Return the [x, y] coordinate for the center point of the cell that contains the specified text.  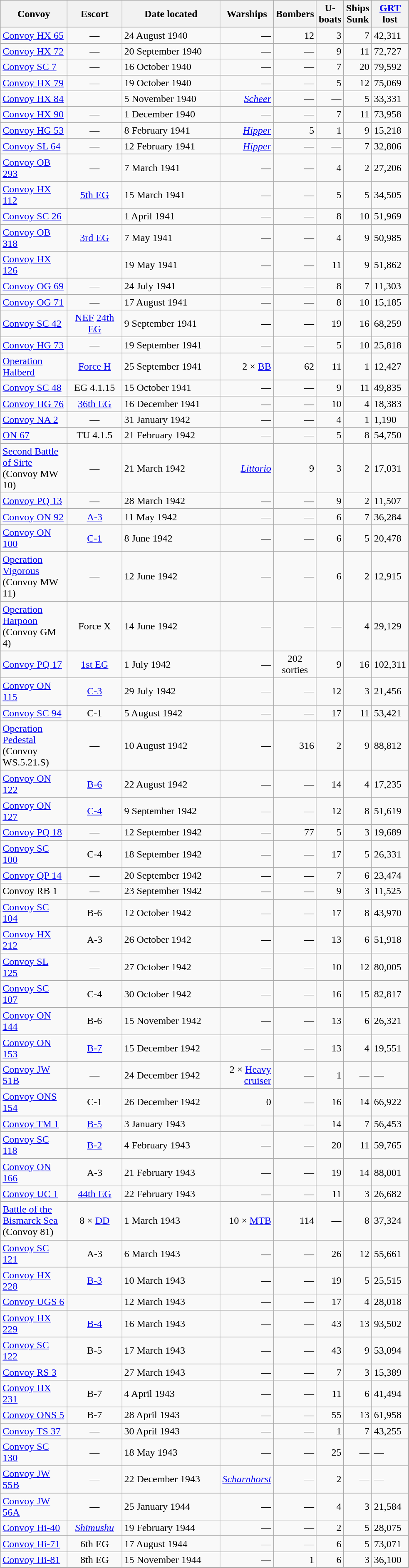
1 July 1942 [171, 664]
21,584 [390, 1507]
51,969 [390, 216]
61,958 [390, 1415]
28 March 1942 [171, 501]
Convoy SC 104 [34, 912]
Convoy JW 56A [34, 1507]
Convoy SC 7 [34, 67]
15 November 1944 [171, 1560]
17 August 1944 [171, 1544]
C-3 [95, 692]
32,806 [390, 146]
15 March 1941 [171, 195]
Operation Harpoon (Convoy GM 4) [34, 626]
NEF 24th EG [95, 324]
15 October 1941 [171, 388]
36,284 [390, 517]
6 March 1943 [171, 1254]
26 [330, 1254]
49,835 [390, 388]
9 September 1942 [171, 811]
Convoy HG 73 [34, 345]
8 × DD [95, 1221]
Date located [171, 14]
88,812 [390, 746]
10 × MTB [247, 1221]
19,689 [390, 832]
43,970 [390, 912]
12 March 1943 [171, 1302]
16 October 1940 [171, 67]
17 August 1941 [171, 302]
B-4 [95, 1324]
73,071 [390, 1544]
Convoy SC 107 [34, 994]
43,255 [390, 1431]
Convoy ON 127 [34, 811]
33,331 [390, 99]
15,185 [390, 302]
Convoy JW 55B [34, 1479]
12 June 1942 [171, 576]
12,915 [390, 576]
77 [295, 832]
Convoy HX 228 [34, 1280]
26,331 [390, 854]
Convoy HX 79 [34, 83]
Convoy HG 76 [34, 404]
Scharnhorst [247, 1479]
Convoy SL 64 [34, 146]
14 June 1942 [171, 626]
31 January 1942 [171, 420]
Warships [247, 14]
Convoy HX 126 [34, 265]
6th EG [95, 1544]
17 March 1943 [171, 1350]
25 September 1941 [171, 366]
42,311 [390, 35]
5 November 1940 [171, 99]
12,427 [390, 366]
51,862 [390, 265]
20 September 1940 [171, 51]
18 May 1943 [171, 1453]
Convoy HX 112 [34, 195]
Convoy OB 318 [34, 237]
8th EG [95, 1560]
50,985 [390, 237]
Operation Vigorous (Convoy MW 11) [34, 576]
18 September 1942 [171, 854]
20 September 1942 [171, 875]
Convoy HX 84 [34, 99]
9 September 1941 [171, 324]
28,075 [390, 1528]
Convoy HX 72 [34, 51]
93,502 [390, 1324]
15 [358, 994]
51,619 [390, 811]
24 July 1941 [171, 286]
79,592 [390, 67]
27 October 1942 [171, 967]
B-2 [95, 1146]
37,324 [390, 1221]
26 October 1942 [171, 940]
Convoy HX 212 [34, 940]
15 December 1942 [171, 1048]
21,456 [390, 692]
19 February 1944 [171, 1528]
Convoy OG 71 [34, 302]
Convoy ON 153 [34, 1048]
Convoy UGS 6 [34, 1302]
Convoy Hi-81 [34, 1560]
26,682 [390, 1194]
12 October 1942 [171, 912]
29 July 1942 [171, 692]
1 April 1941 [171, 216]
53,421 [390, 713]
1 December 1940 [171, 114]
11 May 1942 [171, 517]
5th EG [95, 195]
Ships Sunk [358, 14]
1st EG [95, 664]
1,190 [390, 420]
Convoy RS 3 [34, 1372]
Convoy Hi-71 [34, 1544]
Convoy HG 53 [34, 130]
Convoy PQ 17 [34, 664]
Battle of the Bismarck Sea (Convoy 81) [34, 1221]
0 [247, 1102]
Convoy TM 1 [34, 1124]
19 September 1941 [171, 345]
Convoy SC 42 [34, 324]
Convoy SC 26 [34, 216]
2 × BB [247, 366]
25,818 [390, 345]
55 [330, 1415]
Convoy TS 37 [34, 1431]
8 February 1941 [171, 130]
17,235 [390, 784]
Force H [95, 366]
22 February 1943 [171, 1194]
25,515 [390, 1280]
Convoy OG 69 [34, 286]
22 August 1942 [171, 784]
56,453 [390, 1124]
Convoy OB 293 [34, 167]
10 March 1943 [171, 1280]
59,765 [390, 1146]
19,551 [390, 1048]
12 September 1942 [171, 832]
1 March 1943 [171, 1221]
25 [330, 1453]
11,507 [390, 501]
114 [295, 1221]
12 February 1941 [171, 146]
4 April 1943 [171, 1394]
62 [295, 366]
Convoy ON 100 [34, 538]
Scheer [247, 99]
202 sorties [295, 664]
Convoy PQ 13 [34, 501]
Convoy SC 122 [34, 1350]
Convoy SC 48 [34, 388]
66,922 [390, 1102]
36th EG [95, 404]
24 December 1942 [171, 1076]
7 May 1941 [171, 237]
Convoy PQ 18 [34, 832]
75,069 [390, 83]
2 × Heavy cruiser [247, 1076]
30 October 1942 [171, 994]
19 October 1940 [171, 83]
20,478 [390, 538]
Convoy HX 229 [34, 1324]
73,958 [390, 114]
26,321 [390, 1021]
15,389 [390, 1372]
19 May 1941 [171, 265]
B-3 [95, 1280]
Convoy ON 92 [34, 517]
Convoy SC 94 [34, 713]
15,218 [390, 130]
U-boats [330, 14]
28,018 [390, 1302]
11,525 [390, 891]
21 February 1943 [171, 1172]
Convoy RB 1 [34, 891]
23 September 1942 [171, 891]
Convoy ON 115 [34, 692]
8 June 1942 [171, 538]
10 August 1942 [171, 746]
3 January 1943 [171, 1124]
Escort [95, 14]
30 April 1943 [171, 1431]
27,206 [390, 167]
54,750 [390, 435]
25 January 1944 [171, 1507]
16 March 1943 [171, 1324]
72,727 [390, 51]
Convoy NA 2 [34, 420]
26 December 1942 [171, 1102]
Littorio [247, 468]
316 [295, 746]
Shimushu [95, 1528]
Convoy Hi-40 [34, 1528]
GRT lost [390, 14]
53,094 [390, 1350]
Convoy ON 122 [34, 784]
44th EG [95, 1194]
7 March 1941 [171, 167]
29,129 [390, 626]
23,474 [390, 875]
Convoy SC 121 [34, 1254]
Second Battle of Sirte (Convoy MW 10) [34, 468]
Convoy ON 166 [34, 1172]
Convoy QP 14 [34, 875]
Convoy ONS 5 [34, 1415]
4 February 1943 [171, 1146]
80,005 [390, 967]
21 March 1942 [171, 468]
Convoy SL 125 [34, 967]
16 December 1941 [171, 404]
88,001 [390, 1172]
15 November 1942 [171, 1021]
11,303 [390, 286]
Bombers [295, 14]
EG 4.1.15 [95, 388]
ON 67 [34, 435]
Force X [95, 626]
Convoy HX 65 [34, 35]
Operation Pedestal (Convoy WS.5.21.S) [34, 746]
Convoy HX 231 [34, 1394]
Convoy JW 51B [34, 1076]
Convoy UC 1 [34, 1194]
Convoy SC 100 [34, 854]
41,494 [390, 1394]
36,100 [390, 1560]
28 April 1943 [171, 1415]
Convoy ONS 154 [34, 1102]
Convoy [34, 14]
Convoy ON 144 [34, 1021]
TU 4.1.5 [95, 435]
Convoy SC 130 [34, 1453]
68,259 [390, 324]
55,661 [390, 1254]
27 March 1943 [171, 1372]
17,031 [390, 468]
24 August 1940 [171, 35]
3rd EG [95, 237]
21 February 1942 [171, 435]
102,311 [390, 664]
34,505 [390, 195]
51,918 [390, 940]
Operation Halberd [34, 366]
82,817 [390, 994]
18,383 [390, 404]
22 December 1943 [171, 1479]
5 August 1942 [171, 713]
Convoy HX 90 [34, 114]
Convoy SC 118 [34, 1146]
